Return [x, y] of the center of cell containing provided text 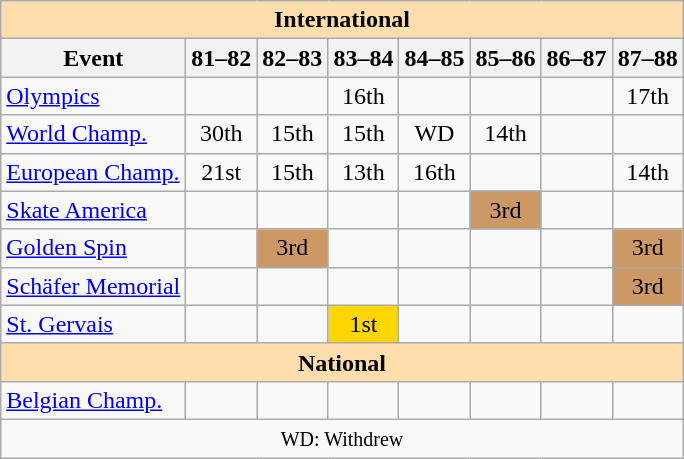
National [342, 362]
84–85 [434, 58]
21st [222, 172]
Schäfer Memorial [94, 286]
86–87 [576, 58]
International [342, 20]
St. Gervais [94, 324]
13th [364, 172]
European Champ. [94, 172]
82–83 [292, 58]
WD: Withdrew [342, 438]
Skate America [94, 210]
Event [94, 58]
30th [222, 134]
87–88 [648, 58]
Golden Spin [94, 248]
85–86 [506, 58]
Olympics [94, 96]
81–82 [222, 58]
Belgian Champ. [94, 400]
WD [434, 134]
17th [648, 96]
World Champ. [94, 134]
83–84 [364, 58]
1st [364, 324]
